Pinpoint the cell where the given text exists, returning its (x, y) midpoint coordinate. 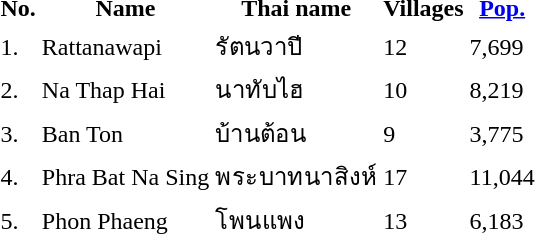
นาทับไฮ (296, 90)
รัตนวาปี (296, 46)
พระบาทนาสิงห์ (296, 176)
10 (424, 90)
12 (424, 46)
Phra Bat Na Sing (125, 176)
17 (424, 176)
9 (424, 133)
Ban Ton (125, 133)
Rattanawapi (125, 46)
บ้านต้อน (296, 133)
Na Thap Hai (125, 90)
